Pinpoint the cell where the given text exists, returning its [x, y] midpoint coordinate. 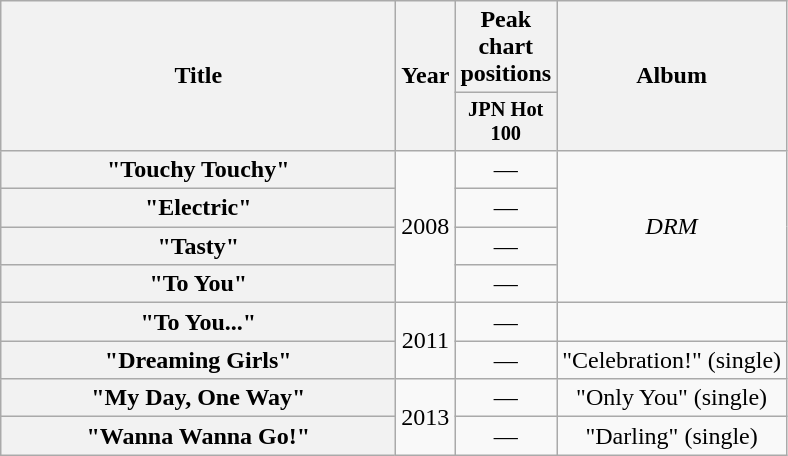
Album [672, 76]
"Dreaming Girls" [198, 360]
JPN Hot 100 [506, 122]
Peak chart positions [506, 47]
"Touchy Touchy" [198, 169]
Year [426, 76]
2013 [426, 417]
"Celebration!" (single) [672, 360]
"Electric" [198, 208]
"Darling" (single) [672, 436]
"To You" [198, 284]
"Wanna Wanna Go!" [198, 436]
"To You..." [198, 322]
DRM [672, 226]
2008 [426, 226]
"Tasty" [198, 246]
2011 [426, 341]
Title [198, 76]
"My Day, One Way" [198, 398]
"Only You" (single) [672, 398]
